Return [X, Y] of the center of cell containing provided text 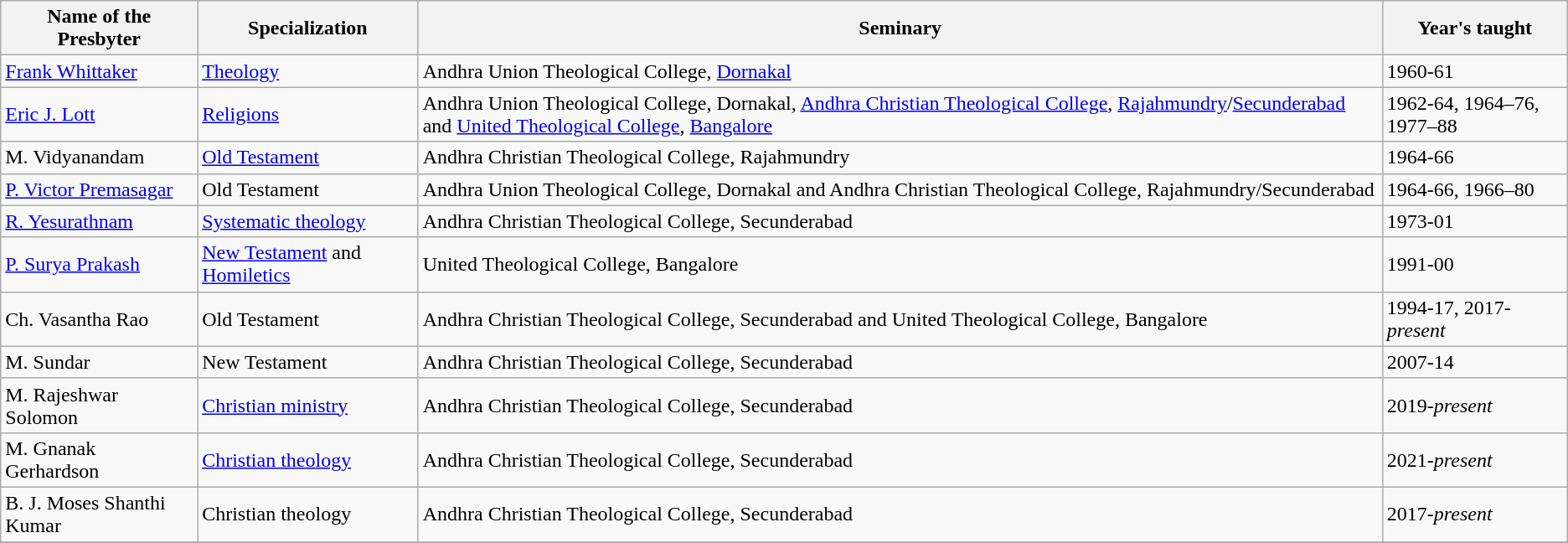
1964-66 [1474, 158]
New Testament [308, 362]
2017-present [1474, 515]
2021-present [1474, 459]
M. Rajeshwar Solomon [99, 406]
1991-00 [1474, 265]
Year's taught [1474, 28]
Eric J. Lott [99, 114]
M. Sundar [99, 362]
Andhra Christian Theological College, Secunderabad and United Theological College, Bangalore [900, 318]
1973-01 [1474, 221]
Seminary [900, 28]
1964-66, 1966–80 [1474, 189]
Name of the Presbyter [99, 28]
R. Yesurathnam [99, 221]
United Theological College, Bangalore [900, 265]
P. Surya Prakash [99, 265]
Specialization [308, 28]
Andhra Union Theological College, Dornakal, Andhra Christian Theological College, Rajahmundry/Secunderabad and United Theological College, Bangalore [900, 114]
Theology [308, 71]
Andhra Union Theological College, Dornakal [900, 71]
Andhra Union Theological College, Dornakal and Andhra Christian Theological College, Rajahmundry/Secunderabad [900, 189]
Andhra Christian Theological College, Rajahmundry [900, 158]
Frank Whittaker [99, 71]
1962-64, 1964–76, 1977–88 [1474, 114]
2019-present [1474, 406]
2007-14 [1474, 362]
Christian ministry [308, 406]
New Testament and Homiletics [308, 265]
Religions [308, 114]
B. J. Moses Shanthi Kumar [99, 515]
M. Gnanak Gerhardson [99, 459]
1960-61 [1474, 71]
M. Vidyanandam [99, 158]
P. Victor Premasagar [99, 189]
Ch. Vasantha Rao [99, 318]
1994-17, 2017-present [1474, 318]
Systematic theology [308, 221]
